Output the [X, Y] coordinate of the center of the cell containing the given text.  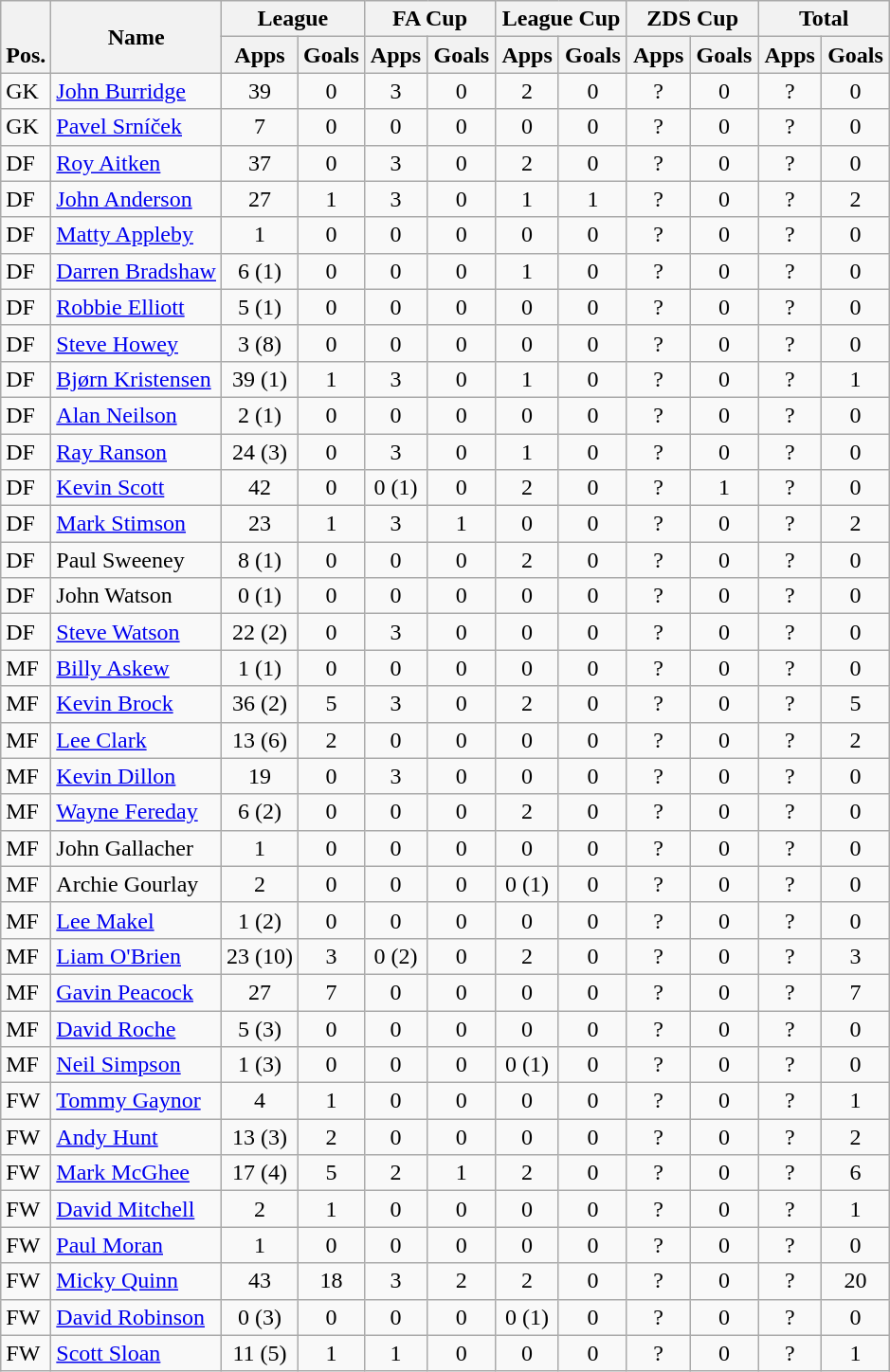
Scott Sloan [136, 1353]
Billy Askew [136, 668]
43 [260, 1281]
5 (1) [260, 307]
Mark McGhee [136, 1173]
Kevin Brock [136, 704]
19 [260, 776]
Lee Makel [136, 920]
13 (3) [260, 1137]
Kevin Dillon [136, 776]
8 (1) [260, 560]
ZDS Cup [692, 19]
David Roche [136, 1028]
David Mitchell [136, 1209]
18 [332, 1281]
6 (2) [260, 812]
Pos. [27, 37]
Matty Appleby [136, 235]
1 (3) [260, 1065]
Paul Moran [136, 1245]
0 (2) [396, 956]
6 (1) [260, 271]
Pavel Srníček [136, 127]
37 [260, 163]
Kevin Scott [136, 488]
1 (1) [260, 668]
Gavin Peacock [136, 992]
Micky Quinn [136, 1281]
Steve Howey [136, 343]
22 (2) [260, 632]
39 (1) [260, 379]
Steve Watson [136, 632]
5 (3) [260, 1028]
David Robinson [136, 1317]
2 (1) [260, 415]
Roy Aitken [136, 163]
23 (10) [260, 956]
Bjørn Kristensen [136, 379]
Lee Clark [136, 740]
Robbie Elliott [136, 307]
Archie Gourlay [136, 884]
John Burridge [136, 91]
Darren Bradshaw [136, 271]
17 (4) [260, 1173]
1 (2) [260, 920]
Liam O'Brien [136, 956]
20 [855, 1281]
13 (6) [260, 740]
Alan Neilson [136, 415]
11 (5) [260, 1353]
League [292, 19]
42 [260, 488]
Neil Simpson [136, 1065]
Total [825, 19]
Name [136, 37]
6 [855, 1173]
League Cup [561, 19]
39 [260, 91]
Paul Sweeney [136, 560]
4 [260, 1101]
Ray Ranson [136, 452]
Tommy Gaynor [136, 1101]
0 (3) [260, 1317]
FA Cup [430, 19]
Mark Stimson [136, 524]
24 (3) [260, 452]
Andy Hunt [136, 1137]
Wayne Fereday [136, 812]
John Watson [136, 596]
John Gallacher [136, 848]
23 [260, 524]
36 (2) [260, 704]
John Anderson [136, 199]
3 (8) [260, 343]
